Determine the [x, y] coordinate at the center of the cell enclosing the given text.  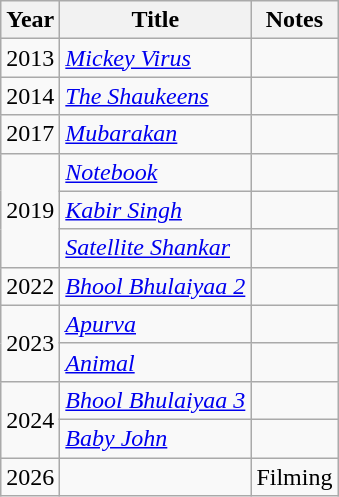
2013 [30, 58]
Mickey Virus [156, 58]
2023 [30, 343]
Kabir Singh [156, 210]
2017 [30, 134]
Notebook [156, 172]
Notes [294, 20]
2026 [30, 477]
Animal [156, 362]
Apurva [156, 324]
Year [30, 20]
2022 [30, 286]
Bhool Bhulaiyaa 3 [156, 400]
2024 [30, 419]
Title [156, 20]
Satellite Shankar [156, 248]
Filming [294, 477]
Bhool Bhulaiyaa 2 [156, 286]
2019 [30, 210]
Baby John [156, 438]
Mubarakan [156, 134]
The Shaukeens [156, 96]
2014 [30, 96]
